Determine the [x, y] coordinate at the center of the cell enclosing the given text.  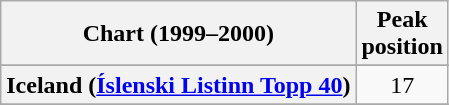
Peakposition [402, 34]
17 [402, 85]
Chart (1999–2000) [178, 34]
Iceland (Íslenski Listinn Topp 40) [178, 85]
